From the cell containing the given text, extract its center point as [x, y] coordinate. 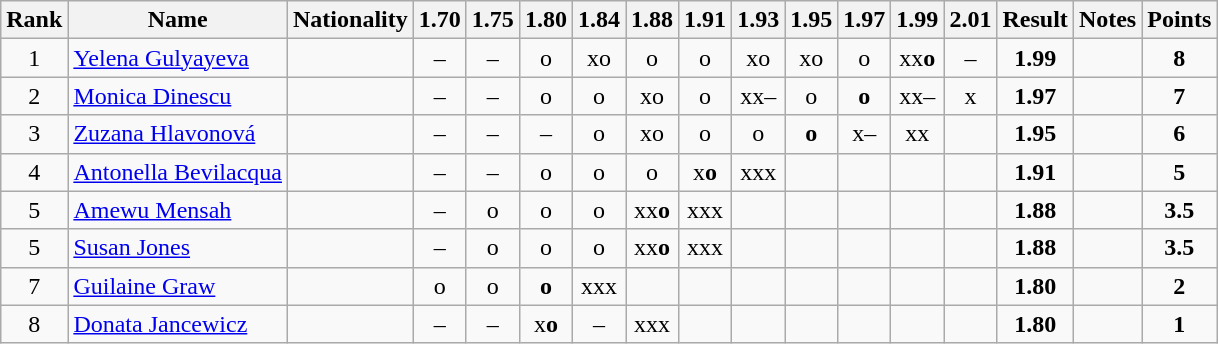
Susan Jones [178, 248]
Guilaine Graw [178, 286]
1.70 [440, 20]
Nationality [351, 20]
Notes [1107, 20]
Amewu Mensah [178, 210]
Rank [34, 20]
1.75 [492, 20]
x [970, 96]
Result [1035, 20]
Points [1180, 20]
2.01 [970, 20]
Donata Jancewicz [178, 324]
1.84 [598, 20]
3 [34, 134]
4 [34, 172]
6 [1180, 134]
xx [918, 134]
Name [178, 20]
Zuzana Hlavonová [178, 134]
Yelena Gulyayeva [178, 58]
Antonella Bevilacqua [178, 172]
Monica Dinescu [178, 96]
1.93 [758, 20]
x– [864, 134]
